Return the [X, Y] coordinate for the center point of the cell that contains the specified text.  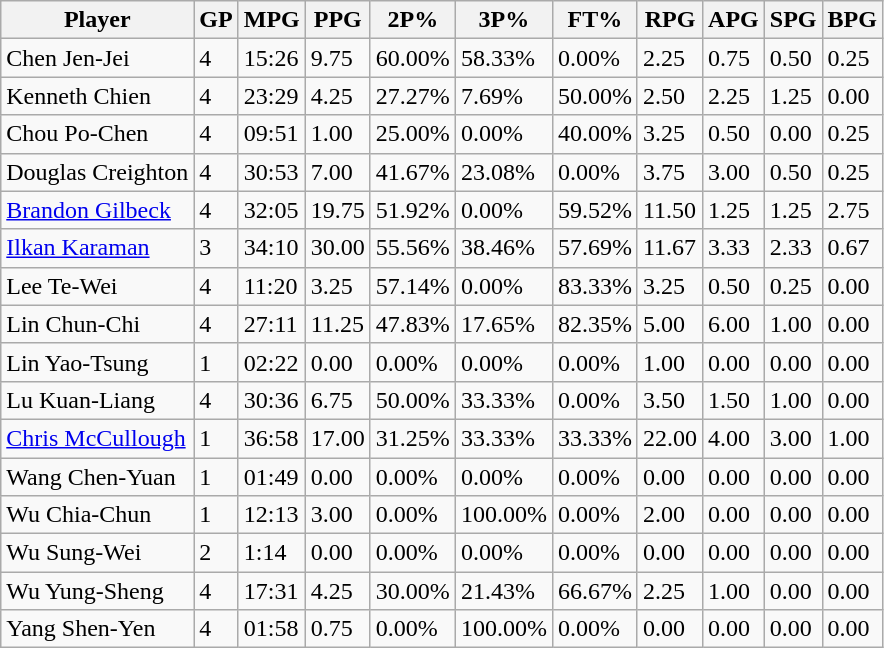
Douglas Creighton [98, 172]
2 [216, 553]
Chou Po-Chen [98, 134]
Kenneth Chien [98, 96]
Lee Te-Wei [98, 286]
Wang Chen-Yuan [98, 477]
23:29 [272, 96]
30.00% [412, 591]
2.75 [852, 210]
Wu Sung-Wei [98, 553]
Chen Jen-Jei [98, 58]
27.27% [412, 96]
09:51 [272, 134]
66.67% [594, 591]
6.00 [734, 324]
17.00 [338, 438]
APG [734, 20]
11.67 [670, 248]
11:20 [272, 286]
MPG [272, 20]
25.00% [412, 134]
34:10 [272, 248]
FT% [594, 20]
Wu Yung-Sheng [98, 591]
Wu Chia-Chun [98, 515]
17:31 [272, 591]
40.00% [594, 134]
30:53 [272, 172]
55.56% [412, 248]
23.08% [504, 172]
3.33 [734, 248]
Lin Chun-Chi [98, 324]
RPG [670, 20]
Lin Yao-Tsung [98, 362]
27:11 [272, 324]
12:13 [272, 515]
1.50 [734, 400]
02:22 [272, 362]
1:14 [272, 553]
Player [98, 20]
51.92% [412, 210]
17.65% [504, 324]
7.00 [338, 172]
6.75 [338, 400]
3 [216, 248]
58.33% [504, 58]
83.33% [594, 286]
2.00 [670, 515]
36:58 [272, 438]
7.69% [504, 96]
82.35% [594, 324]
32:05 [272, 210]
3P% [504, 20]
31.25% [412, 438]
2.33 [793, 248]
30:36 [272, 400]
60.00% [412, 58]
59.52% [594, 210]
Ilkan Karaman [98, 248]
5.00 [670, 324]
57.69% [594, 248]
11.25 [338, 324]
30.00 [338, 248]
0.67 [852, 248]
3.75 [670, 172]
57.14% [412, 286]
3.50 [670, 400]
Lu Kuan-Liang [98, 400]
01:49 [272, 477]
19.75 [338, 210]
SPG [793, 20]
41.67% [412, 172]
47.83% [412, 324]
4.00 [734, 438]
11.50 [670, 210]
Chris McCullough [98, 438]
22.00 [670, 438]
GP [216, 20]
Brandon Gilbeck [98, 210]
9.75 [338, 58]
2P% [412, 20]
15:26 [272, 58]
38.46% [504, 248]
BPG [852, 20]
01:58 [272, 629]
2.50 [670, 96]
PPG [338, 20]
21.43% [504, 591]
Yang Shen-Yen [98, 629]
